Pinpoint the cell where the given text exists, returning its [X, Y] midpoint coordinate. 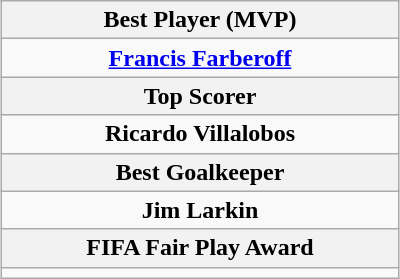
Best Goalkeeper [200, 172]
Jim Larkin [200, 210]
Top Scorer [200, 96]
Ricardo Villalobos [200, 134]
Best Player (MVP) [200, 20]
FIFA Fair Play Award [200, 248]
Francis Farberoff [200, 58]
